Search for the cell housing the specified text and yield its (x, y) center coordinate. 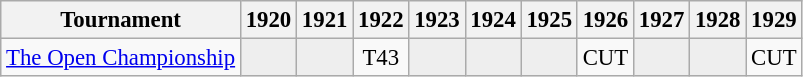
1923 (437, 20)
1920 (268, 20)
T43 (381, 58)
1925 (549, 20)
1929 (774, 20)
1922 (381, 20)
1924 (493, 20)
1927 (661, 20)
Tournament (121, 20)
1926 (605, 20)
1928 (718, 20)
The Open Championship (121, 58)
1921 (325, 20)
